From the cell containing the given text, extract its center point as (X, Y) coordinate. 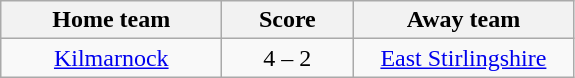
Home team (112, 20)
4 – 2 (288, 58)
Score (288, 20)
Kilmarnock (112, 58)
Away team (464, 20)
East Stirlingshire (464, 58)
